Locate the cell with the specified text and output its (x, y) center coordinate. 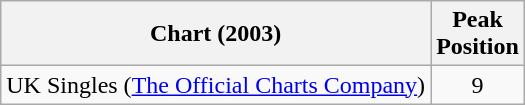
PeakPosition (478, 34)
9 (478, 85)
UK Singles (The Official Charts Company) (216, 85)
Chart (2003) (216, 34)
